Find where the given text appears and provide that cell's center as [x, y] coordinate. 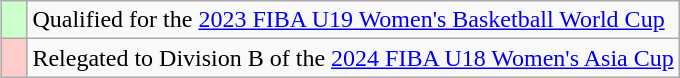
Relegated to Division B of the 2024 FIBA U18 Women's Asia Cup [353, 58]
Qualified for the 2023 FIBA U19 Women's Basketball World Cup [353, 20]
